Detect which cell encompasses the target text, then output its (X, Y) center coordinate. 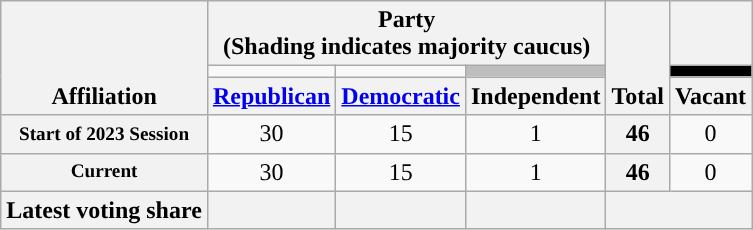
Republican (271, 96)
Vacant (710, 96)
Affiliation (104, 58)
Current (104, 172)
Party (Shading indicates majority caucus) (406, 34)
Total (638, 58)
Democratic (401, 96)
Independent (535, 96)
Latest voting share (104, 210)
Start of 2023 Session (104, 134)
